Detect which cell encompasses the target text, then output its (X, Y) center coordinate. 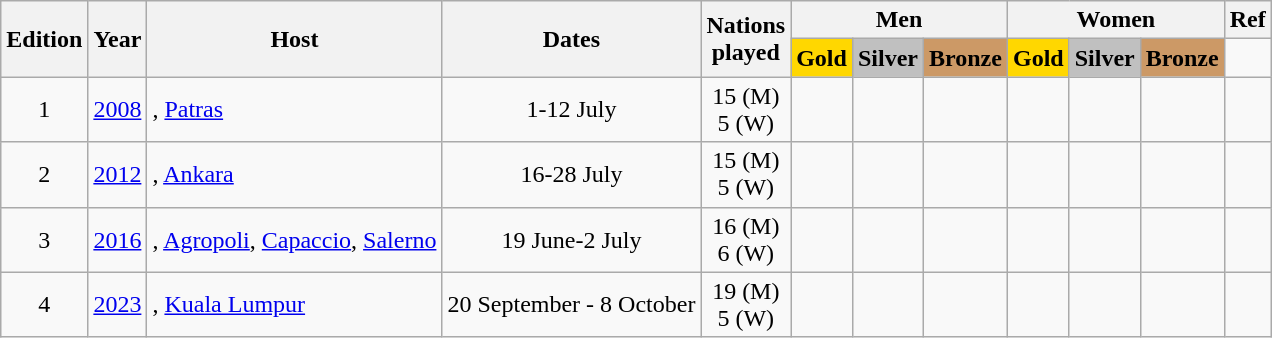
2 (44, 174)
Nationsplayed (746, 39)
, Patras (294, 110)
Host (294, 39)
Edition (44, 39)
Ref (1248, 20)
2012 (118, 174)
1 (44, 110)
3 (44, 240)
4 (44, 304)
19 June-2 July (572, 240)
1-12 July (572, 110)
20 September - 8 October (572, 304)
2023 (118, 304)
, Agropoli, Capaccio, Salerno (294, 240)
Year (118, 39)
2016 (118, 240)
2008 (118, 110)
16 (M)6 (W) (746, 240)
Men (900, 20)
16-28 July (572, 174)
, Kuala Lumpur (294, 304)
, Ankara (294, 174)
Dates (572, 39)
19 (M)5 (W) (746, 304)
Women (1116, 20)
